Extract the [x, y] coordinate from the center of the cell holding the provided text.  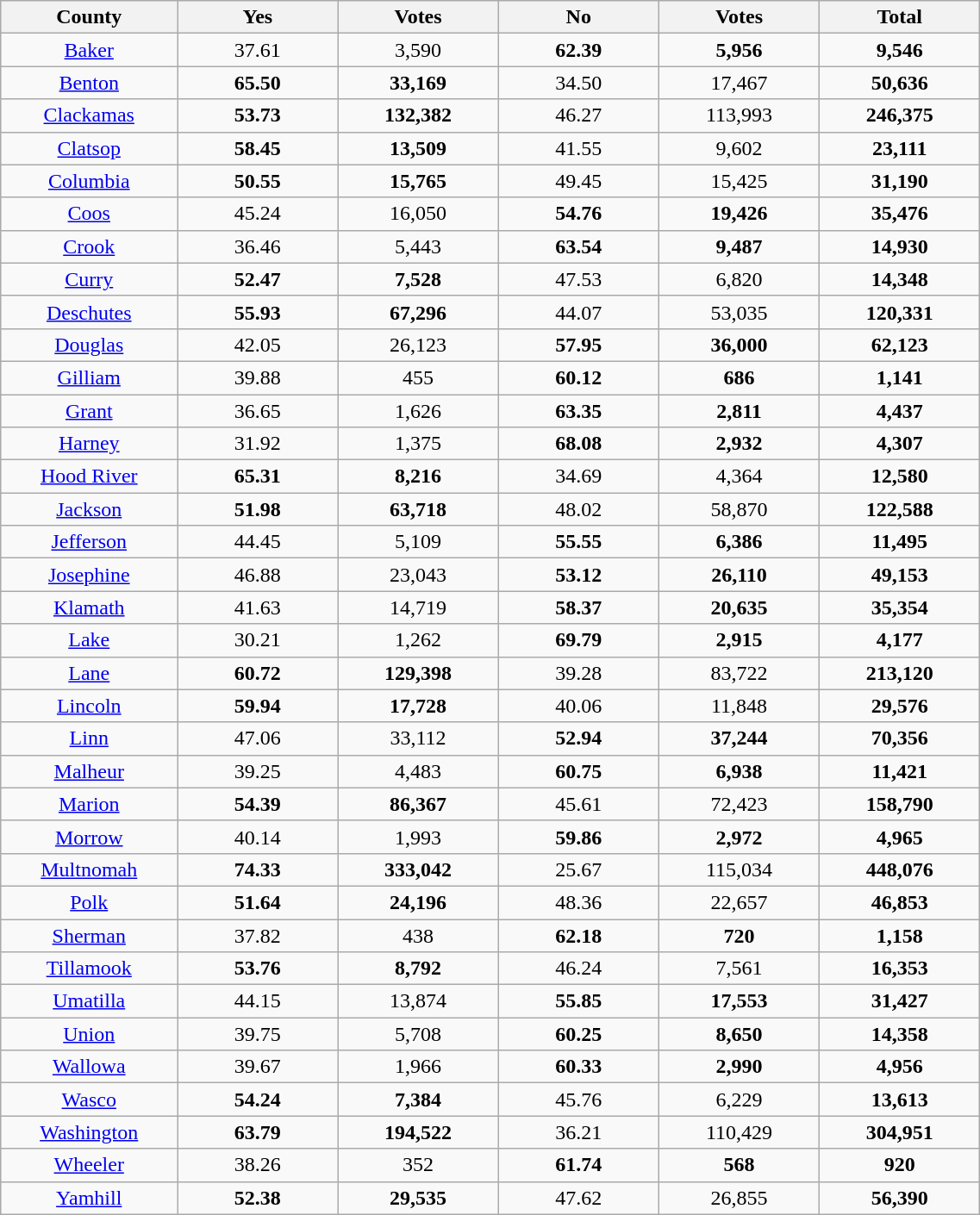
7,384 [418, 1100]
Deschutes [90, 312]
36,000 [739, 345]
49,153 [900, 575]
15,765 [418, 181]
65.31 [258, 477]
36.21 [578, 1132]
333,042 [418, 869]
5,109 [418, 542]
49.45 [578, 181]
62,123 [900, 345]
Washington [90, 1132]
31,427 [900, 1001]
55.93 [258, 312]
13,874 [418, 1001]
36.65 [258, 411]
63.79 [258, 1132]
County [90, 17]
110,429 [739, 1132]
Jefferson [90, 542]
29,535 [418, 1198]
62.39 [578, 50]
1,262 [418, 640]
Baker [90, 50]
2,990 [739, 1067]
5,708 [418, 1034]
720 [739, 935]
44.07 [578, 312]
2,915 [739, 640]
19,426 [739, 214]
158,790 [900, 804]
52.94 [578, 738]
53.76 [258, 969]
41.55 [578, 148]
37.61 [258, 50]
1,626 [418, 411]
Polk [90, 902]
55.85 [578, 1001]
60.12 [578, 377]
20,635 [739, 607]
3,590 [418, 50]
57.95 [578, 345]
16,353 [900, 969]
Malheur [90, 771]
58,870 [739, 509]
39.75 [258, 1034]
14,930 [900, 246]
46.27 [578, 115]
Klamath [90, 607]
352 [418, 1165]
4,364 [739, 477]
53.12 [578, 575]
60.72 [258, 673]
53,035 [739, 312]
Multnomah [90, 869]
45.24 [258, 214]
39.88 [258, 377]
58.45 [258, 148]
Linn [90, 738]
22,657 [739, 902]
Grant [90, 411]
2,932 [739, 444]
14,358 [900, 1034]
Lane [90, 673]
14,348 [900, 279]
122,588 [900, 509]
13,613 [900, 1100]
15,425 [739, 181]
213,120 [900, 673]
46.88 [258, 575]
31,190 [900, 181]
63,718 [418, 509]
47.06 [258, 738]
12,580 [900, 477]
17,467 [739, 83]
Yamhill [90, 1198]
Benton [90, 83]
34.50 [578, 83]
448,076 [900, 869]
Gilliam [90, 377]
48.36 [578, 902]
304,951 [900, 1132]
45.76 [578, 1100]
40.06 [578, 706]
No [578, 17]
Wallowa [90, 1067]
38.26 [258, 1165]
34.69 [578, 477]
52.38 [258, 1198]
16,050 [418, 214]
35,476 [900, 214]
54.76 [578, 214]
17,553 [739, 1001]
1,141 [900, 377]
36.46 [258, 246]
47.62 [578, 1198]
4,965 [900, 837]
24,196 [418, 902]
Union [90, 1034]
11,495 [900, 542]
58.37 [578, 607]
47.53 [578, 279]
686 [739, 377]
31.92 [258, 444]
40.14 [258, 837]
Wasco [90, 1100]
2,972 [739, 837]
62.18 [578, 935]
68.08 [578, 444]
63.54 [578, 246]
194,522 [418, 1132]
4,956 [900, 1067]
Morrow [90, 837]
8,792 [418, 969]
7,528 [418, 279]
65.50 [258, 83]
44.15 [258, 1001]
56,390 [900, 1198]
1,993 [418, 837]
4,483 [418, 771]
1,966 [418, 1067]
Yes [258, 17]
23,111 [900, 148]
37,244 [739, 738]
113,993 [739, 115]
39.67 [258, 1067]
26,110 [739, 575]
Josephine [90, 575]
6,820 [739, 279]
39.28 [578, 673]
59.86 [578, 837]
72,423 [739, 804]
Harney [90, 444]
6,938 [739, 771]
Sherman [90, 935]
8,216 [418, 477]
26,123 [418, 345]
Columbia [90, 181]
23,043 [418, 575]
2,811 [739, 411]
29,576 [900, 706]
7,561 [739, 969]
52.47 [258, 279]
1,158 [900, 935]
920 [900, 1165]
115,034 [739, 869]
45.61 [578, 804]
568 [739, 1165]
44.45 [258, 542]
55.55 [578, 542]
69.79 [578, 640]
8,650 [739, 1034]
1,375 [418, 444]
5,956 [739, 50]
60.25 [578, 1034]
Coos [90, 214]
6,386 [739, 542]
51.64 [258, 902]
132,382 [418, 115]
14,719 [418, 607]
Jackson [90, 509]
54.39 [258, 804]
67,296 [418, 312]
Umatilla [90, 1001]
9,546 [900, 50]
5,443 [418, 246]
70,356 [900, 738]
Total [900, 17]
50,636 [900, 83]
50.55 [258, 181]
6,229 [739, 1100]
86,367 [418, 804]
63.35 [578, 411]
11,848 [739, 706]
Hood River [90, 477]
26,855 [739, 1198]
Clackamas [90, 115]
Marion [90, 804]
59.94 [258, 706]
129,398 [418, 673]
455 [418, 377]
11,421 [900, 771]
51.98 [258, 509]
41.63 [258, 607]
60.75 [578, 771]
Douglas [90, 345]
13,509 [418, 148]
42.05 [258, 345]
37.82 [258, 935]
33,169 [418, 83]
4,307 [900, 444]
Lake [90, 640]
17,728 [418, 706]
9,487 [739, 246]
48.02 [578, 509]
33,112 [418, 738]
53.73 [258, 115]
60.33 [578, 1067]
Crook [90, 246]
61.74 [578, 1165]
Clatsop [90, 148]
Curry [90, 279]
46.24 [578, 969]
4,437 [900, 411]
9,602 [739, 148]
30.21 [258, 640]
74.33 [258, 869]
438 [418, 935]
Lincoln [90, 706]
83,722 [739, 673]
Tillamook [90, 969]
246,375 [900, 115]
46,853 [900, 902]
Wheeler [90, 1165]
25.67 [578, 869]
39.25 [258, 771]
35,354 [900, 607]
4,177 [900, 640]
54.24 [258, 1100]
120,331 [900, 312]
